Search for the cell housing the specified text and yield its (x, y) center coordinate. 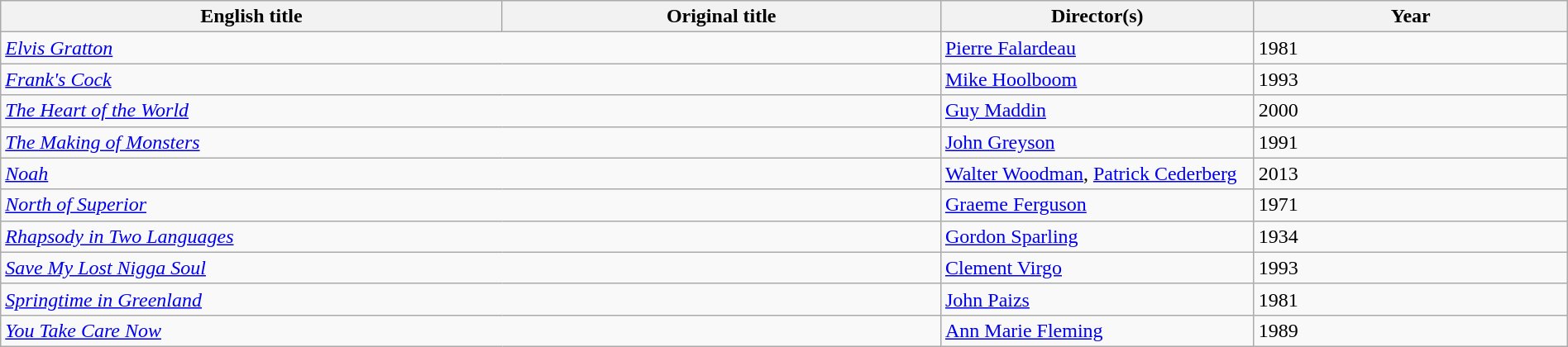
2013 (1411, 173)
1971 (1411, 205)
Gordon Sparling (1097, 236)
Noah (471, 173)
John Paizs (1097, 299)
Pierre Falardeau (1097, 48)
Rhapsody in Two Languages (471, 236)
Save My Lost Nigga Soul (471, 268)
Graeme Ferguson (1097, 205)
You Take Care Now (471, 330)
1934 (1411, 236)
John Greyson (1097, 142)
Elvis Gratton (471, 48)
Year (1411, 17)
English title (251, 17)
Original title (721, 17)
Clement Virgo (1097, 268)
The Making of Monsters (471, 142)
The Heart of the World (471, 111)
Frank's Cock (471, 79)
Guy Maddin (1097, 111)
Ann Marie Fleming (1097, 330)
North of Superior (471, 205)
Springtime in Greenland (471, 299)
1991 (1411, 142)
1989 (1411, 330)
Mike Hoolboom (1097, 79)
2000 (1411, 111)
Walter Woodman, Patrick Cederberg (1097, 173)
Director(s) (1097, 17)
